Output the (x, y) coordinate of the center of the cell containing the given text.  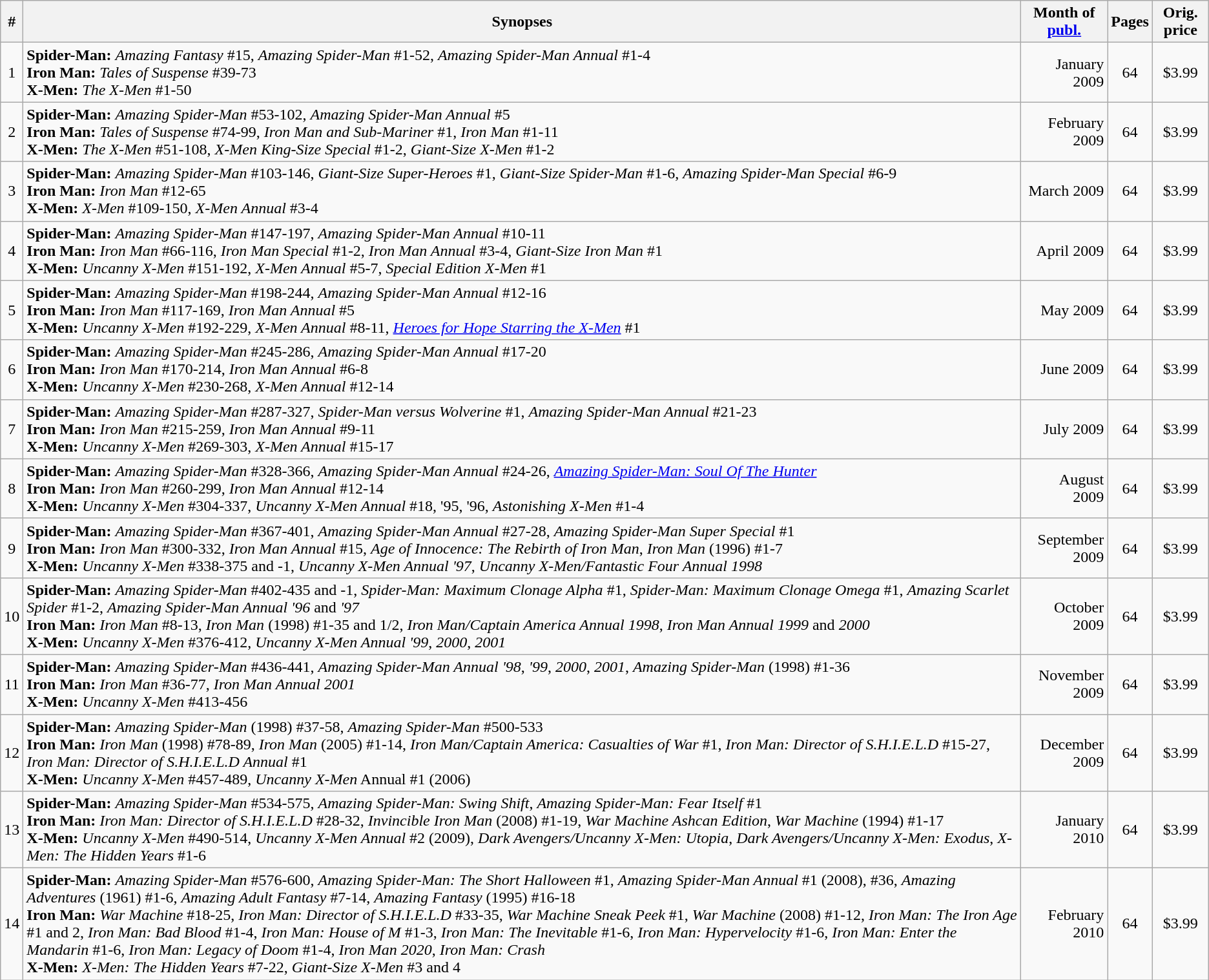
November 2009 (1064, 684)
6 (12, 370)
4 (12, 251)
12 (12, 753)
July 2009 (1064, 429)
1 (12, 72)
9 (12, 548)
December 2009 (1064, 753)
August 2009 (1064, 488)
8 (12, 488)
February 2010 (1064, 924)
January 2009 (1064, 72)
Orig. price (1181, 22)
3 (12, 191)
June 2009 (1064, 370)
2 (12, 132)
April 2009 (1064, 251)
# (12, 22)
14 (12, 924)
January 2010 (1064, 829)
Synopses (522, 22)
11 (12, 684)
September 2009 (1064, 548)
Month of publ. (1064, 22)
13 (12, 829)
October 2009 (1064, 616)
Pages (1130, 22)
7 (12, 429)
February 2009 (1064, 132)
March 2009 (1064, 191)
5 (12, 310)
May 2009 (1064, 310)
Spider-Man: Amazing Fantasy #15, Amazing Spider-Man #1-52, Amazing Spider-Man Annual #1-4Iron Man: Tales of Suspense #39-73X-Men: The X-Men #1-50 (522, 72)
10 (12, 616)
